Provide the (X, Y) coordinate of the cell's center where the given text is located.  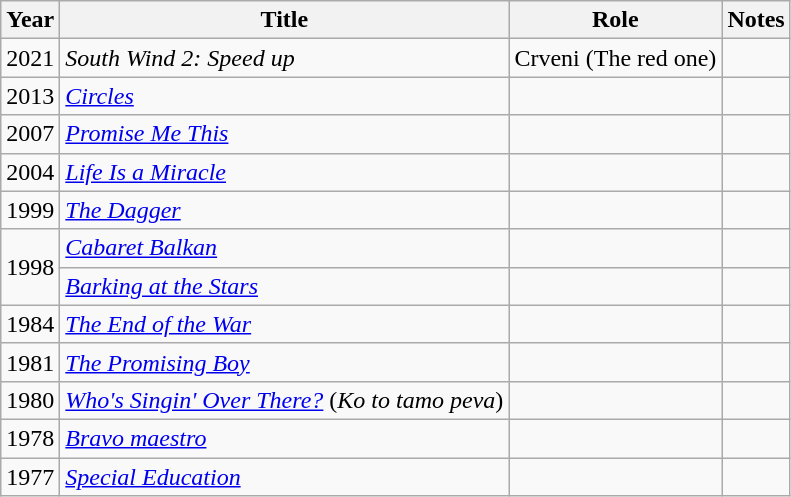
Promise Me This (284, 134)
Crveni (The red one) (616, 58)
Year (30, 20)
Notes (756, 20)
2013 (30, 96)
The End of the War (284, 324)
South Wind 2: Speed up (284, 58)
1999 (30, 210)
2004 (30, 172)
2021 (30, 58)
1977 (30, 477)
Role (616, 20)
Circles (284, 96)
1980 (30, 400)
Barking at the Stars (284, 286)
Who's Singin' Over There? (Ko to tamo peva) (284, 400)
Title (284, 20)
Bravo maestro (284, 438)
1981 (30, 362)
Cabaret Balkan (284, 248)
2007 (30, 134)
The Dagger (284, 210)
Special Education (284, 477)
1978 (30, 438)
1998 (30, 267)
Life Is a Miracle (284, 172)
The Promising Boy (284, 362)
1984 (30, 324)
